Identify which cell holds the provided text, then report its [x, y] central coordinate. 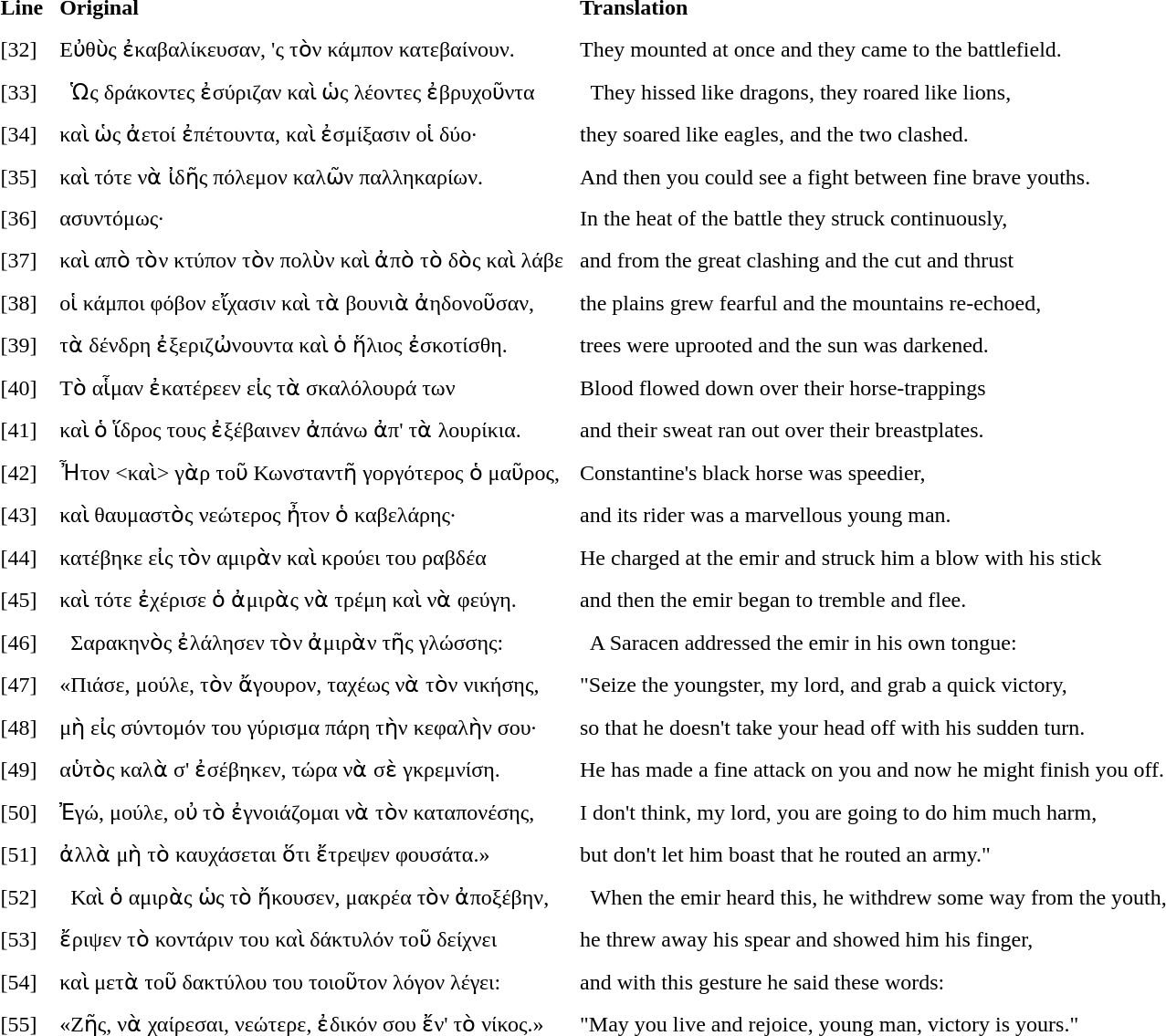
Καὶ ὁ αμιρὰς ὡς τὸ ἤκουσεν, μακρέα τὸν ἀποξέβην, [312, 896]
κατέβηκε εἰς τὸν αμιρὰν καὶ κρούει του ραβδέα [312, 557]
καὶ τότε νὰ ἰδῆς πόλεμον καλῶν παλληκαρίων. [312, 177]
ασυντόμως· [312, 218]
ἔριψεν τὸ κοντάριν του καὶ δάκτυλόν τοῦ δείχνει [312, 939]
καὶ τότε ἐχέρισε ὁ ἀμιρὰς νὰ τρέμη καὶ νὰ φεύγη. [312, 600]
καὶ θαυμαστὸς νεώτερος ἦτον ὁ καβελάρης· [312, 515]
οἱ κάμποι φόβον εἴχασιν καὶ τὰ βουνιὰ ἀηδονοῦσαν, [312, 303]
καὶ ὁ ἵδρος τους ἐξέβαινεν ἀπάνω ἀπ' τὰ λουρίκια. [312, 430]
καὶ απὸ τὸν κτύπον τὸν πολὺν καὶ ἀπὸ τὸ δὸς καὶ λάβε [312, 260]
Tὸ αἷμαν ἐκατέρεεν εἰς τὰ σκαλόλουρά των [312, 387]
ἀλλὰ μὴ τὸ καυχάσεται ὅτι ἔτρεψεν φουσάτα.» [312, 854]
Εὐθὺς ἐκαβαλίκευσαν, 'ς τὸν κάμπον κατεβαίνουν. [312, 49]
καὶ μετὰ τοῦ δακτύλου του τοιοῦτον λόγον λέγει: [312, 982]
καὶ ὡς ἀετοί ἐπέτουντα, καὶ ἐσμίξασιν οἱ δύο· [312, 134]
«Πιάσε, μούλε, τὸν ἄγουρον, ταχέως νὰ τὸν νικήσης, [312, 685]
Ὡς δράκοντες ἐσύριζαν καὶ ὡς λέοντες ἐβρυχοῦντα [312, 91]
αὑτὸς καλὰ σ' ἐσέβηκεν, τώρα νὰ σὲ γκρεμνίση. [312, 769]
μὴ εἰς σύντομόν του γύρισμα πάρη τὴν κεφαλὴν σου· [312, 727]
Ἦτον <καὶ> γὰρ τοῦ Κωνσταντῆ γοργότερος ὁ μαῦρος, [312, 473]
τὰ δένδρη ἐξεριζὠνουντα καὶ ὁ ἥλιος ἐσκοτίσθη. [312, 345]
Ἐγώ, μούλε, οὐ τὸ ἐγνοιάζομαι νὰ τὸν καταπονέσης, [312, 812]
Σαρακηνὸς ἐλάλησεν τὸν ἀμιρὰν τῆς γλώσσης: [312, 643]
